Search for the cell housing the specified text and yield its (X, Y) center coordinate. 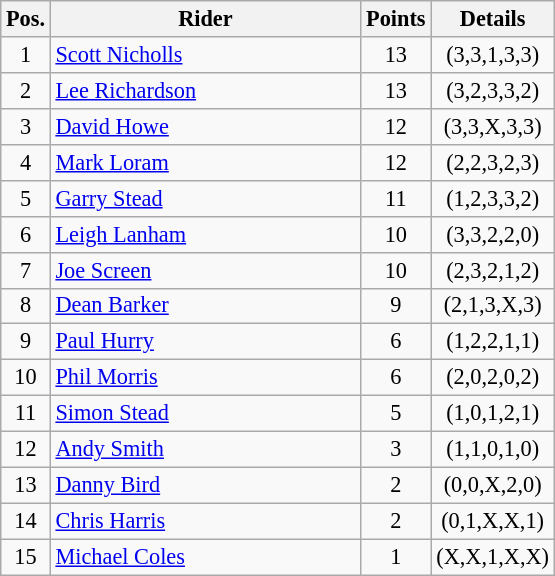
4 (26, 162)
(1,2,2,1,1) (492, 342)
Phil Morris (205, 378)
(1,0,1,2,1) (492, 414)
(2,2,3,2,3) (492, 162)
Pos. (26, 19)
Michael Coles (205, 557)
(1,1,0,1,0) (492, 450)
Leigh Lanham (205, 234)
(3,3,X,3,3) (492, 126)
Joe Screen (205, 270)
14 (26, 521)
(3,3,1,3,3) (492, 55)
(2,3,2,1,2) (492, 270)
Andy Smith (205, 450)
(0,1,X,X,1) (492, 521)
7 (26, 270)
Chris Harris (205, 521)
(X,X,1,X,X) (492, 557)
Scott Nicholls (205, 55)
Details (492, 19)
Points (396, 19)
Garry Stead (205, 198)
Danny Bird (205, 485)
Lee Richardson (205, 90)
Rider (205, 19)
Paul Hurry (205, 342)
(3,3,2,2,0) (492, 234)
Simon Stead (205, 414)
(0,0,X,2,0) (492, 485)
(3,2,3,3,2) (492, 90)
David Howe (205, 126)
(2,0,2,0,2) (492, 378)
(1,2,3,3,2) (492, 198)
15 (26, 557)
(2,1,3,X,3) (492, 306)
Dean Barker (205, 306)
8 (26, 306)
Mark Loram (205, 162)
